Output the [X, Y] coordinate of the center of the cell containing the given text.  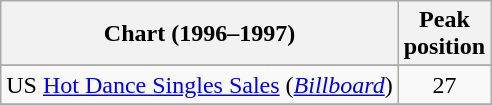
Peakposition [444, 34]
US Hot Dance Singles Sales (Billboard) [200, 85]
27 [444, 85]
Chart (1996–1997) [200, 34]
